Detect which cell encompasses the target text, then output its [x, y] center coordinate. 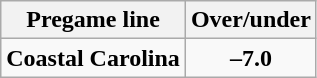
Coastal Carolina [94, 58]
–7.0 [250, 58]
Over/under [250, 20]
Pregame line [94, 20]
